Return the (x, y) coordinate for the center point of the cell that contains the specified text.  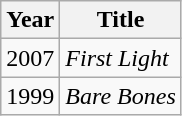
Year (30, 20)
First Light (120, 58)
2007 (30, 58)
1999 (30, 96)
Title (120, 20)
Bare Bones (120, 96)
